Capture the cell that displays the provided text and extract its (X, Y) central coordinate. 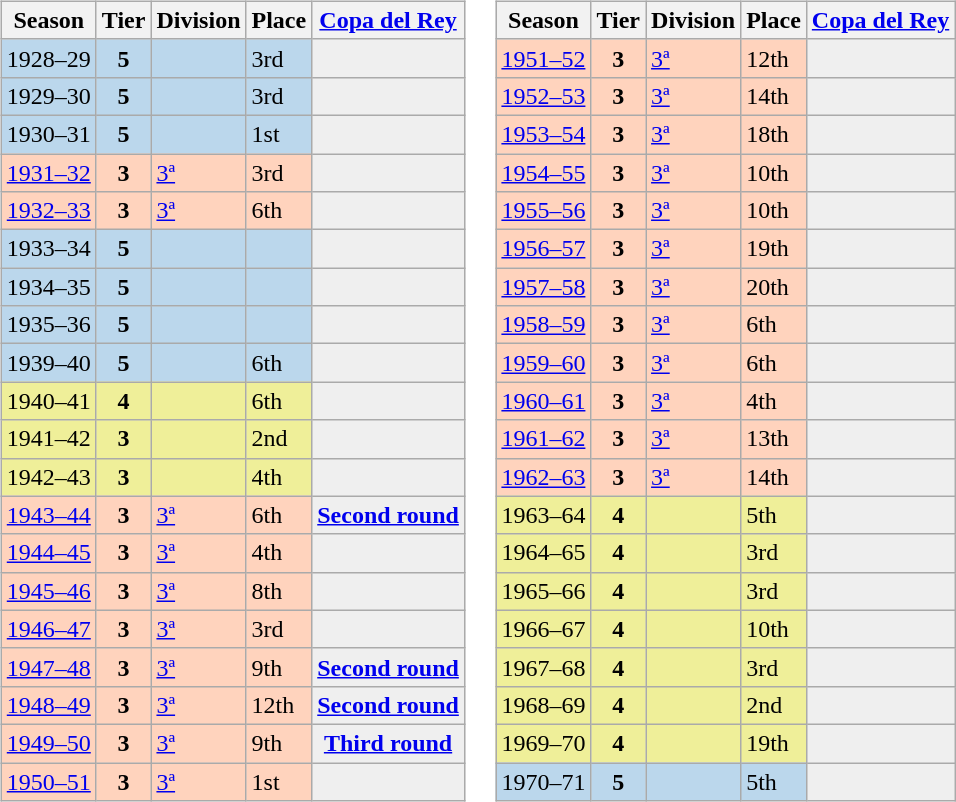
20th (774, 287)
8th (279, 591)
1947–48 (48, 667)
1959–60 (544, 363)
1968–69 (544, 705)
1930–31 (48, 134)
1960–61 (544, 401)
1931–32 (48, 173)
1943–44 (48, 515)
1966–67 (544, 629)
1940–41 (48, 401)
1950–51 (48, 781)
1945–46 (48, 591)
1957–58 (544, 287)
1964–65 (544, 553)
1952–53 (544, 96)
1965–66 (544, 591)
1944–45 (48, 553)
1942–43 (48, 477)
1961–62 (544, 439)
1939–40 (48, 363)
Third round (388, 743)
1962–63 (544, 477)
1929–30 (48, 96)
18th (774, 134)
1928–29 (48, 58)
1967–68 (544, 667)
13th (774, 439)
1934–35 (48, 287)
1969–70 (544, 743)
1932–33 (48, 211)
1949–50 (48, 743)
1958–59 (544, 325)
1948–49 (48, 705)
1946–47 (48, 629)
1941–42 (48, 439)
1970–71 (544, 781)
1935–36 (48, 325)
1954–55 (544, 173)
1933–34 (48, 249)
1955–56 (544, 211)
1953–54 (544, 134)
1963–64 (544, 515)
1956–57 (544, 249)
1951–52 (544, 58)
